Scan for the cell matching the given text and deliver its (X, Y) coordinate at center. 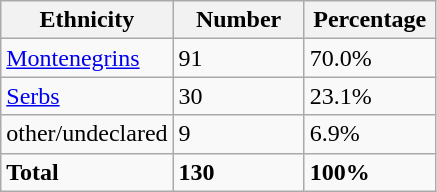
100% (370, 172)
23.1% (370, 96)
130 (238, 172)
91 (238, 58)
Total (87, 172)
Serbs (87, 96)
Percentage (370, 20)
other/undeclared (87, 134)
Number (238, 20)
6.9% (370, 134)
Montenegrins (87, 58)
Ethnicity (87, 20)
70.0% (370, 58)
9 (238, 134)
30 (238, 96)
